Detect which cell encompasses the target text, then output its (x, y) center coordinate. 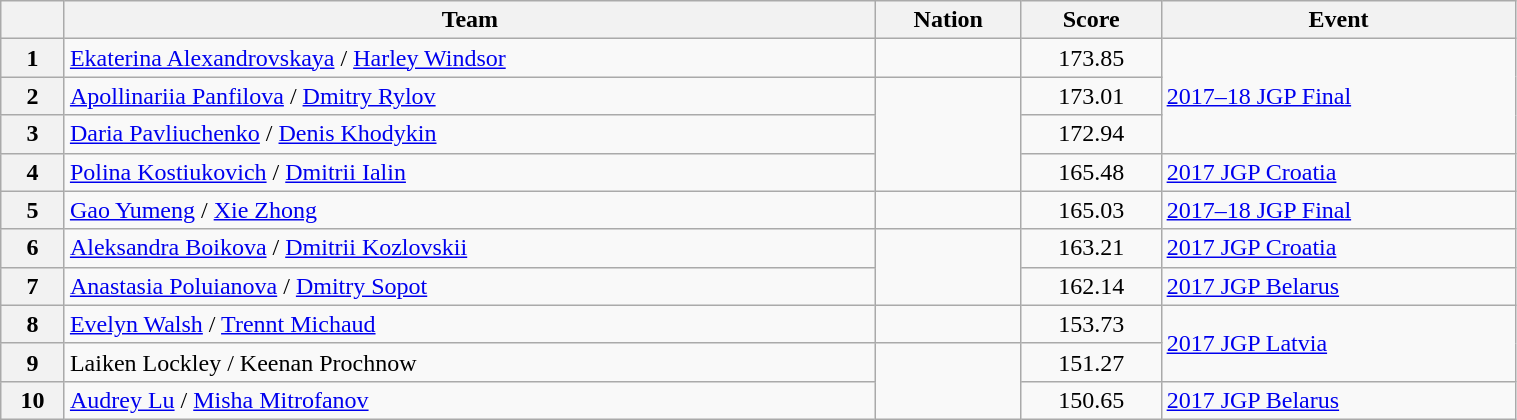
162.14 (1091, 286)
Ekaterina Alexandrovskaya / Harley Windsor (470, 58)
173.85 (1091, 58)
Anastasia Poluianova / Dmitry Sopot (470, 286)
150.65 (1091, 400)
151.27 (1091, 362)
153.73 (1091, 324)
3 (33, 134)
1 (33, 58)
Laiken Lockley / Keenan Prochnow (470, 362)
Audrey Lu / Misha Mitrofanov (470, 400)
Evelyn Walsh / Trennt Michaud (470, 324)
7 (33, 286)
10 (33, 400)
Team (470, 20)
173.01 (1091, 96)
Aleksandra Boikova / Dmitrii Kozlovskii (470, 248)
Daria Pavliuchenko / Denis Khodykin (470, 134)
2 (33, 96)
4 (33, 172)
172.94 (1091, 134)
Polina Kostiukovich / Dmitrii Ialin (470, 172)
Nation (948, 20)
9 (33, 362)
Event (1338, 20)
Score (1091, 20)
Apollinariia Panfilova / Dmitry Rylov (470, 96)
165.03 (1091, 210)
5 (33, 210)
165.48 (1091, 172)
8 (33, 324)
Gao Yumeng / Xie Zhong (470, 210)
6 (33, 248)
163.21 (1091, 248)
2017 JGP Latvia (1338, 343)
